Detect which cell encompasses the target text, then output its [X, Y] center coordinate. 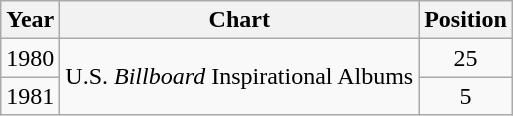
Chart [240, 20]
1981 [30, 96]
Year [30, 20]
25 [466, 58]
Position [466, 20]
U.S. Billboard Inspirational Albums [240, 77]
1980 [30, 58]
5 [466, 96]
